Find where the given text appears and provide that cell's center as [x, y] coordinate. 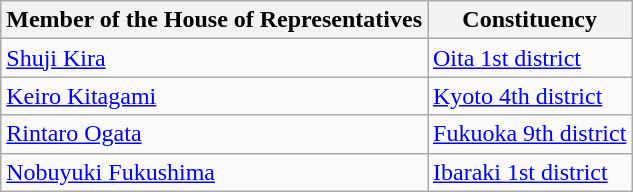
Kyoto 4th district [530, 96]
Shuji Kira [214, 58]
Oita 1st district [530, 58]
Constituency [530, 20]
Keiro Kitagami [214, 96]
Ibaraki 1st district [530, 172]
Member of the House of Representatives [214, 20]
Fukuoka 9th district [530, 134]
Rintaro Ogata [214, 134]
Nobuyuki Fukushima [214, 172]
